Extract the [x, y] coordinate from the center of the cell holding the provided text.  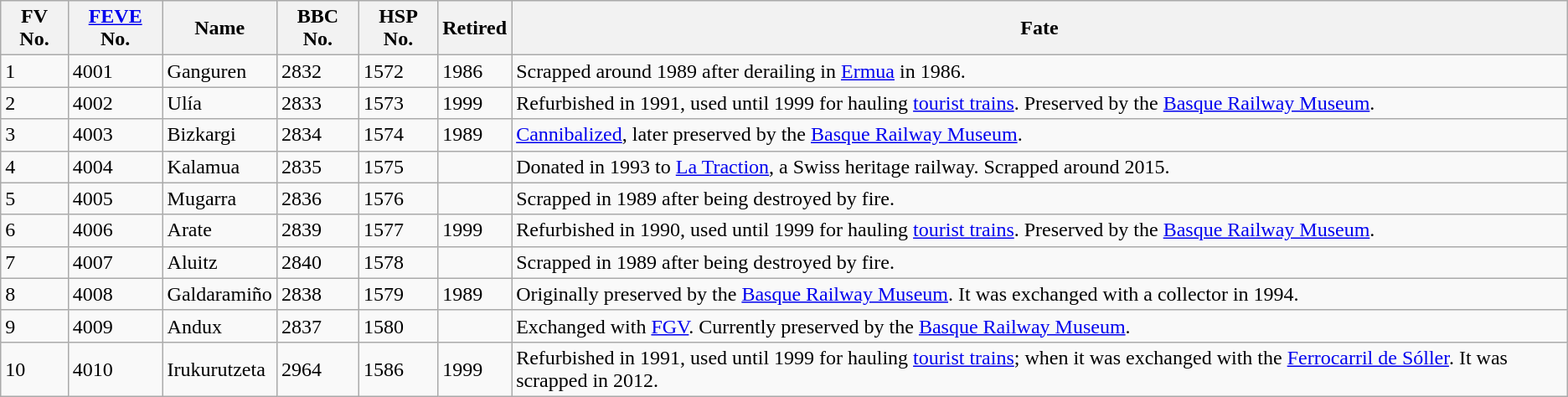
1576 [398, 198]
Refurbished in 1990, used until 1999 for hauling tourist trains. Preserved by the Basque Railway Museum. [1040, 230]
Name [219, 28]
4 [35, 167]
Ulía [219, 103]
2 [35, 103]
Ganguren [219, 71]
Originally preserved by the Basque Railway Museum. It was exchanged with a collector in 1994. [1040, 294]
1573 [398, 103]
FV No. [35, 28]
3 [35, 135]
Mugarra [219, 198]
2835 [317, 167]
4007 [116, 262]
4003 [116, 135]
4004 [116, 167]
2839 [317, 230]
4009 [116, 326]
Irukurutzeta [219, 369]
1577 [398, 230]
1586 [398, 369]
4002 [116, 103]
4001 [116, 71]
BBC No. [317, 28]
Aluitz [219, 262]
Cannibalized, later preserved by the Basque Railway Museum. [1040, 135]
8 [35, 294]
4008 [116, 294]
1575 [398, 167]
HSP No. [398, 28]
2837 [317, 326]
Scrapped around 1989 after derailing in Ermua in 1986. [1040, 71]
Refurbished in 1991, used until 1999 for hauling tourist trains; when it was exchanged with the Ferrocarril de Sóller. It was scrapped in 2012. [1040, 369]
FEVE No. [116, 28]
Refurbished in 1991, used until 1999 for hauling tourist trains. Preserved by the Basque Railway Museum. [1040, 103]
5 [35, 198]
1578 [398, 262]
2838 [317, 294]
2832 [317, 71]
4010 [116, 369]
4006 [116, 230]
6 [35, 230]
4005 [116, 198]
Fate [1040, 28]
2840 [317, 262]
Retired [475, 28]
1572 [398, 71]
1580 [398, 326]
1 [35, 71]
7 [35, 262]
Donated in 1993 to La Traction, a Swiss heritage railway. Scrapped around 2015. [1040, 167]
2833 [317, 103]
2964 [317, 369]
Bizkargi [219, 135]
9 [35, 326]
10 [35, 369]
Andux [219, 326]
Galdaramiño [219, 294]
2836 [317, 198]
Exchanged with FGV. Currently preserved by the Basque Railway Museum. [1040, 326]
1579 [398, 294]
Arate [219, 230]
1986 [475, 71]
1574 [398, 135]
2834 [317, 135]
Kalamua [219, 167]
